Find where the given text appears and provide that cell's center as (x, y) coordinate. 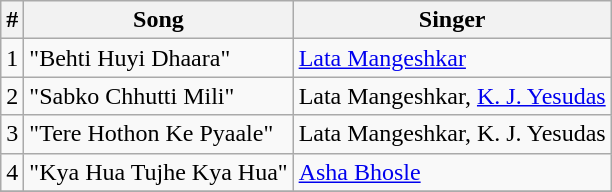
"Kya Hua Tujhe Kya Hua" (158, 172)
"Sabko Chhutti Mili" (158, 96)
Asha Bhosle (452, 172)
3 (12, 134)
1 (12, 58)
Song (158, 20)
# (12, 20)
2 (12, 96)
"Behti Huyi Dhaara" (158, 58)
"Tere Hothon Ke Pyaale" (158, 134)
Lata Mangeshkar (452, 58)
4 (12, 172)
Singer (452, 20)
